Return the [X, Y] coordinate for the center point of the cell that contains the specified text.  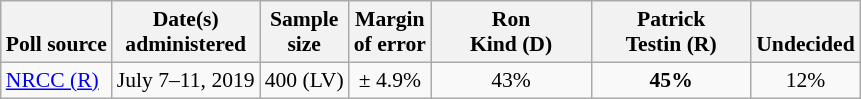
Marginof error [390, 32]
45% [671, 80]
Samplesize [304, 32]
400 (LV) [304, 80]
PatrickTestin (R) [671, 32]
RonKind (D) [511, 32]
12% [805, 80]
Poll source [56, 32]
NRCC (R) [56, 80]
July 7–11, 2019 [186, 80]
± 4.9% [390, 80]
43% [511, 80]
Date(s)administered [186, 32]
Undecided [805, 32]
